Pinpoint the cell where the given text exists, returning its (x, y) midpoint coordinate. 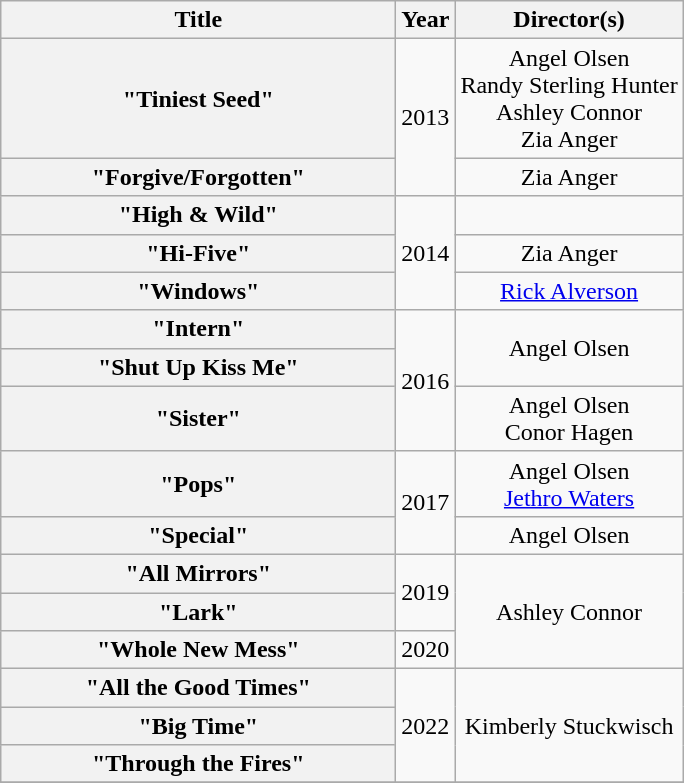
"High & Wild" (198, 215)
"Pops" (198, 484)
"All Mirrors" (198, 573)
2019 (426, 592)
Ashley Connor (569, 611)
"Windows" (198, 291)
Angel OlsenRandy Sterling HunterAshley ConnorZia Anger (569, 98)
Angel OlsenConor Hagen (569, 418)
"All the Good Times" (198, 688)
"Hi-Five" (198, 253)
"Sister" (198, 418)
"Tiniest Seed" (198, 98)
Director(s) (569, 20)
2022 (426, 726)
Kimberly Stuckwisch (569, 726)
"Whole New Mess" (198, 650)
Title (198, 20)
"Big Time" (198, 726)
"Lark" (198, 611)
Rick Alverson (569, 291)
"Special" (198, 535)
"Intern" (198, 329)
2017 (426, 502)
2016 (426, 380)
2020 (426, 650)
"Shut Up Kiss Me" (198, 367)
Year (426, 20)
"Through the Fires" (198, 764)
2013 (426, 118)
"Forgive/Forgotten" (198, 177)
Angel OlsenJethro Waters (569, 484)
2014 (426, 253)
